Locate the cell with the specified text and output its (x, y) center coordinate. 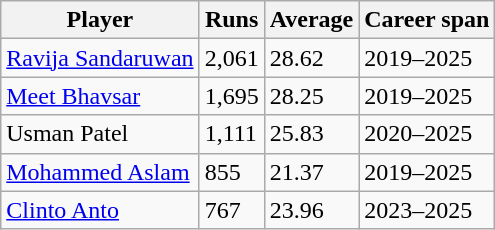
2023–2025 (427, 210)
Ravija Sandaruwan (100, 58)
Average (312, 20)
25.83 (312, 134)
Career span (427, 20)
Clinto Anto (100, 210)
21.37 (312, 172)
Meet Bhavsar (100, 96)
Mohammed Aslam (100, 172)
23.96 (312, 210)
2020–2025 (427, 134)
1,111 (232, 134)
28.62 (312, 58)
28.25 (312, 96)
1,695 (232, 96)
Runs (232, 20)
Player (100, 20)
2,061 (232, 58)
Usman Patel (100, 134)
767 (232, 210)
855 (232, 172)
